Search for the cell housing the specified text and yield its [X, Y] center coordinate. 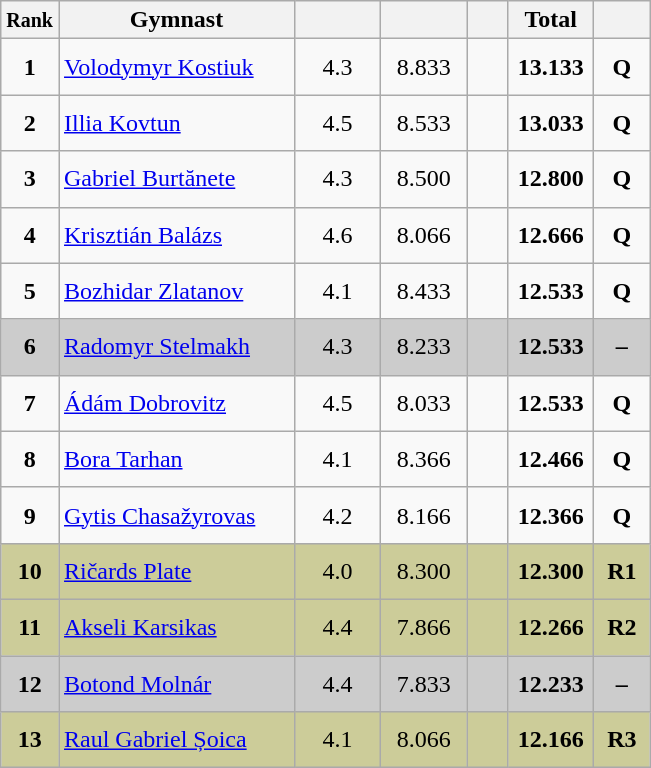
8.833 [424, 67]
Bozhidar Zlatanov [176, 291]
13 [30, 740]
2 [30, 123]
12.800 [551, 179]
8.533 [424, 123]
8.433 [424, 291]
Gytis Chasažyrovas [176, 515]
Akseli Karsikas [176, 627]
12.466 [551, 459]
Raul Gabriel Șoica [176, 740]
12.366 [551, 515]
12.666 [551, 235]
Gymnast [176, 20]
Gabriel Burtănete [176, 179]
Volodymyr Kostiuk [176, 67]
10 [30, 571]
8.033 [424, 403]
4 [30, 235]
Ričards Plate [176, 571]
4.2 [338, 515]
R1 [622, 571]
4.6 [338, 235]
4.0 [338, 571]
13.033 [551, 123]
Krisztián Balázs [176, 235]
7.833 [424, 684]
11 [30, 627]
12.233 [551, 684]
Radomyr Stelmakh [176, 347]
Rank [30, 20]
8.233 [424, 347]
8.300 [424, 571]
12.266 [551, 627]
3 [30, 179]
8 [30, 459]
12.300 [551, 571]
12 [30, 684]
8.166 [424, 515]
5 [30, 291]
1 [30, 67]
13.133 [551, 67]
12.166 [551, 740]
9 [30, 515]
Botond Molnár [176, 684]
Bora Tarhan [176, 459]
R2 [622, 627]
6 [30, 347]
R3 [622, 740]
7.866 [424, 627]
8.366 [424, 459]
8.500 [424, 179]
Ádám Dobrovitz [176, 403]
Total [551, 20]
7 [30, 403]
Illia Kovtun [176, 123]
